Extract the [x, y] coordinate from the center of the cell holding the provided text.  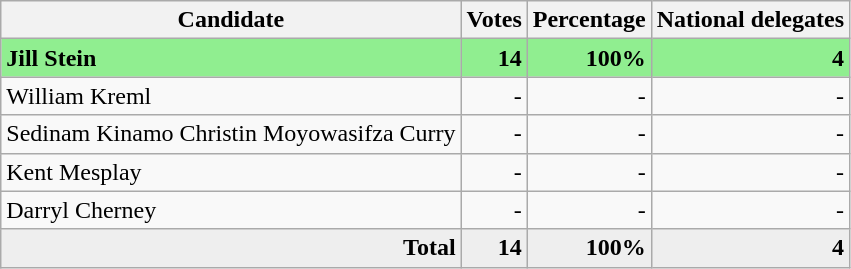
National delegates [750, 20]
Kent Mesplay [231, 172]
Votes [494, 20]
Percentage [589, 20]
Sedinam Kinamo Christin Moyowasifza Curry [231, 134]
Darryl Cherney [231, 210]
William Kreml [231, 96]
Total [231, 248]
Candidate [231, 20]
Jill Stein [231, 58]
